From the cell containing the given text, extract its center point as [x, y] coordinate. 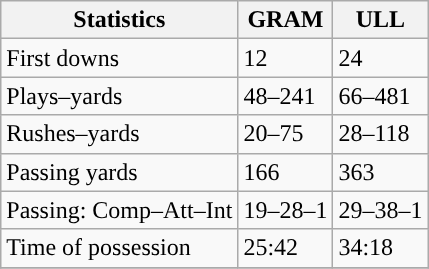
28–118 [380, 134]
ULL [380, 20]
363 [380, 172]
GRAM [286, 20]
Rushes–yards [120, 134]
Plays–yards [120, 96]
66–481 [380, 96]
First downs [120, 58]
20–75 [286, 134]
Passing yards [120, 172]
12 [286, 58]
29–38–1 [380, 210]
25:42 [286, 248]
24 [380, 58]
Time of possession [120, 248]
19–28–1 [286, 210]
Statistics [120, 20]
34:18 [380, 248]
Passing: Comp–Att–Int [120, 210]
48–241 [286, 96]
166 [286, 172]
